From the cell containing the given text, extract its center point as (X, Y) coordinate. 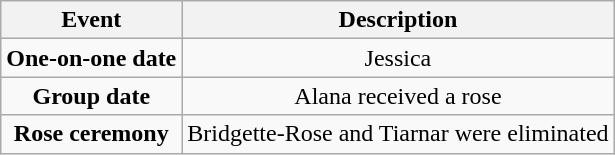
Event (92, 20)
Description (398, 20)
Bridgette-Rose and Tiarnar were eliminated (398, 134)
Alana received a rose (398, 96)
Jessica (398, 58)
Rose ceremony (92, 134)
One-on-one date (92, 58)
Group date (92, 96)
